Output the (X, Y) coordinate of the center of the cell containing the given text.  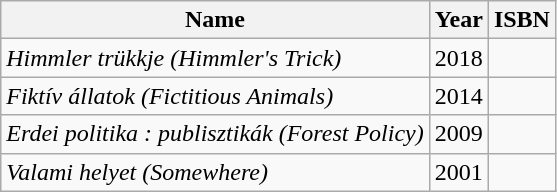
Fiktív állatok (Fictitious Animals) (216, 96)
2001 (458, 172)
2018 (458, 58)
ISBN (522, 20)
Valami helyet (Somewhere) (216, 172)
2009 (458, 134)
Himmler trükkje (Himmler's Trick) (216, 58)
Erdei politika : publisztikák (Forest Policy) (216, 134)
Name (216, 20)
Year (458, 20)
2014 (458, 96)
